Return [x, y] of the center of cell containing provided text 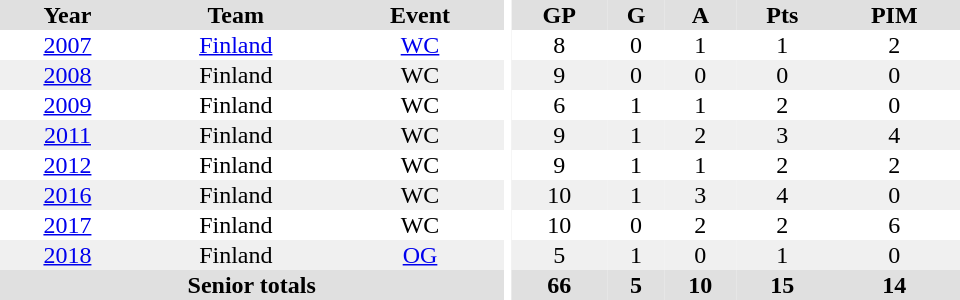
2012 [68, 165]
2011 [68, 135]
15 [782, 285]
PIM [894, 15]
Year [68, 15]
2007 [68, 45]
2018 [68, 255]
66 [559, 285]
Team [236, 15]
A [700, 15]
OG [420, 255]
Pts [782, 15]
2008 [68, 75]
2016 [68, 195]
G [636, 15]
2017 [68, 225]
Senior totals [252, 285]
8 [559, 45]
14 [894, 285]
Event [420, 15]
GP [559, 15]
2009 [68, 105]
